Identify which cell holds the provided text, then report its [X, Y] central coordinate. 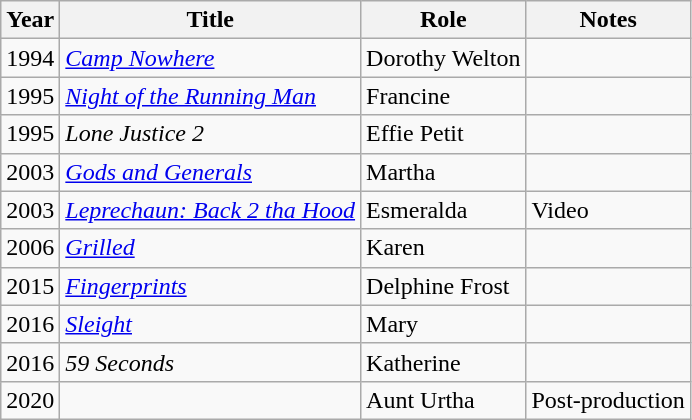
2015 [30, 286]
Dorothy Welton [444, 58]
1994 [30, 58]
2020 [30, 400]
Video [608, 210]
Post-production [608, 400]
Esmeralda [444, 210]
Night of the Running Man [210, 96]
Grilled [210, 248]
Year [30, 20]
Camp Nowhere [210, 58]
Title [210, 20]
59 Seconds [210, 362]
Gods and Generals [210, 172]
Sleight [210, 324]
Delphine Frost [444, 286]
Karen [444, 248]
Notes [608, 20]
Aunt Urtha [444, 400]
Leprechaun: Back 2 tha Hood [210, 210]
2006 [30, 248]
Mary [444, 324]
Katherine [444, 362]
Effie Petit [444, 134]
Role [444, 20]
Lone Justice 2 [210, 134]
Francine [444, 96]
Martha [444, 172]
Fingerprints [210, 286]
